Detect which cell encompasses the target text, then output its (x, y) center coordinate. 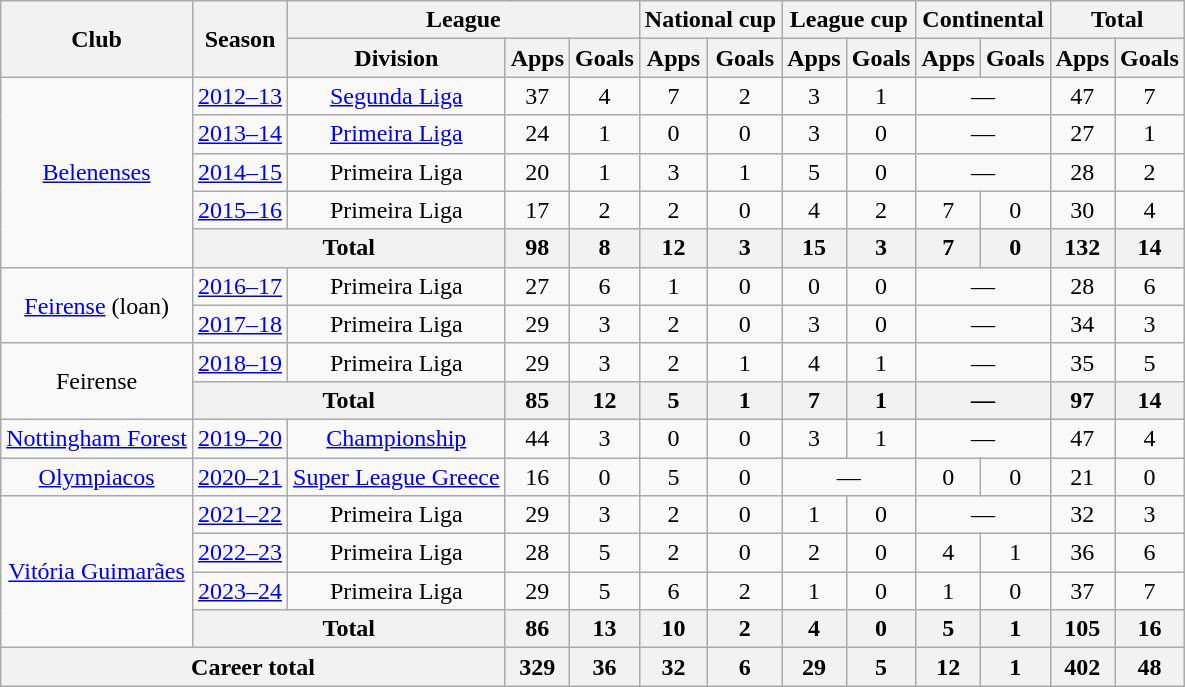
Championship (397, 438)
105 (1082, 629)
Olympiacos (97, 477)
24 (537, 134)
2020–21 (240, 477)
97 (1082, 400)
League (464, 20)
10 (673, 629)
Nottingham Forest (97, 438)
329 (537, 667)
44 (537, 438)
National cup (710, 20)
2021–22 (240, 515)
2018–19 (240, 362)
17 (537, 210)
Vitória Guimarães (97, 572)
2015–16 (240, 210)
Continental (983, 20)
30 (1082, 210)
86 (537, 629)
2019–20 (240, 438)
Belenenses (97, 172)
2016–17 (240, 286)
48 (1150, 667)
2013–14 (240, 134)
Season (240, 39)
132 (1082, 248)
2012–13 (240, 96)
2022–23 (240, 553)
15 (814, 248)
402 (1082, 667)
Club (97, 39)
34 (1082, 324)
8 (605, 248)
Super League Greece (397, 477)
2014–15 (240, 172)
98 (537, 248)
Feirense (97, 381)
20 (537, 172)
21 (1082, 477)
League cup (849, 20)
35 (1082, 362)
Segunda Liga (397, 96)
Feirense (loan) (97, 305)
2017–18 (240, 324)
Division (397, 58)
13 (605, 629)
85 (537, 400)
Career total (253, 667)
2023–24 (240, 591)
